Determine the (X, Y) coordinate at the center of the cell enclosing the given text.  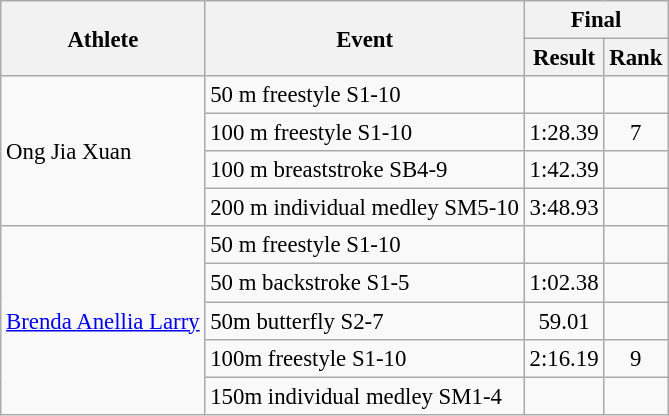
100 m freestyle S1-10 (364, 133)
200 m individual medley SM5-10 (364, 208)
3:48.93 (564, 208)
Final (596, 20)
9 (636, 358)
50m butterfly S2-7 (364, 321)
2:16.19 (564, 358)
Rank (636, 58)
Result (564, 58)
1:02.38 (564, 283)
59.01 (564, 321)
50 m backstroke S1-5 (364, 283)
150m individual medley SM1-4 (364, 396)
100m freestyle S1-10 (364, 358)
Ong Jia Xuan (103, 151)
Brenda Anellia Larry (103, 320)
Athlete (103, 38)
1:28.39 (564, 133)
1:42.39 (564, 170)
Event (364, 38)
7 (636, 133)
100 m breaststroke SB4-9 (364, 170)
